Determine the (x, y) coordinate at the center of the cell enclosing the given text.  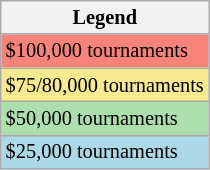
$25,000 tournaments (105, 152)
$75/80,000 tournaments (105, 85)
$100,000 tournaments (105, 51)
Legend (105, 17)
$50,000 tournaments (105, 118)
